Locate the cell with the specified text and output its [x, y] center coordinate. 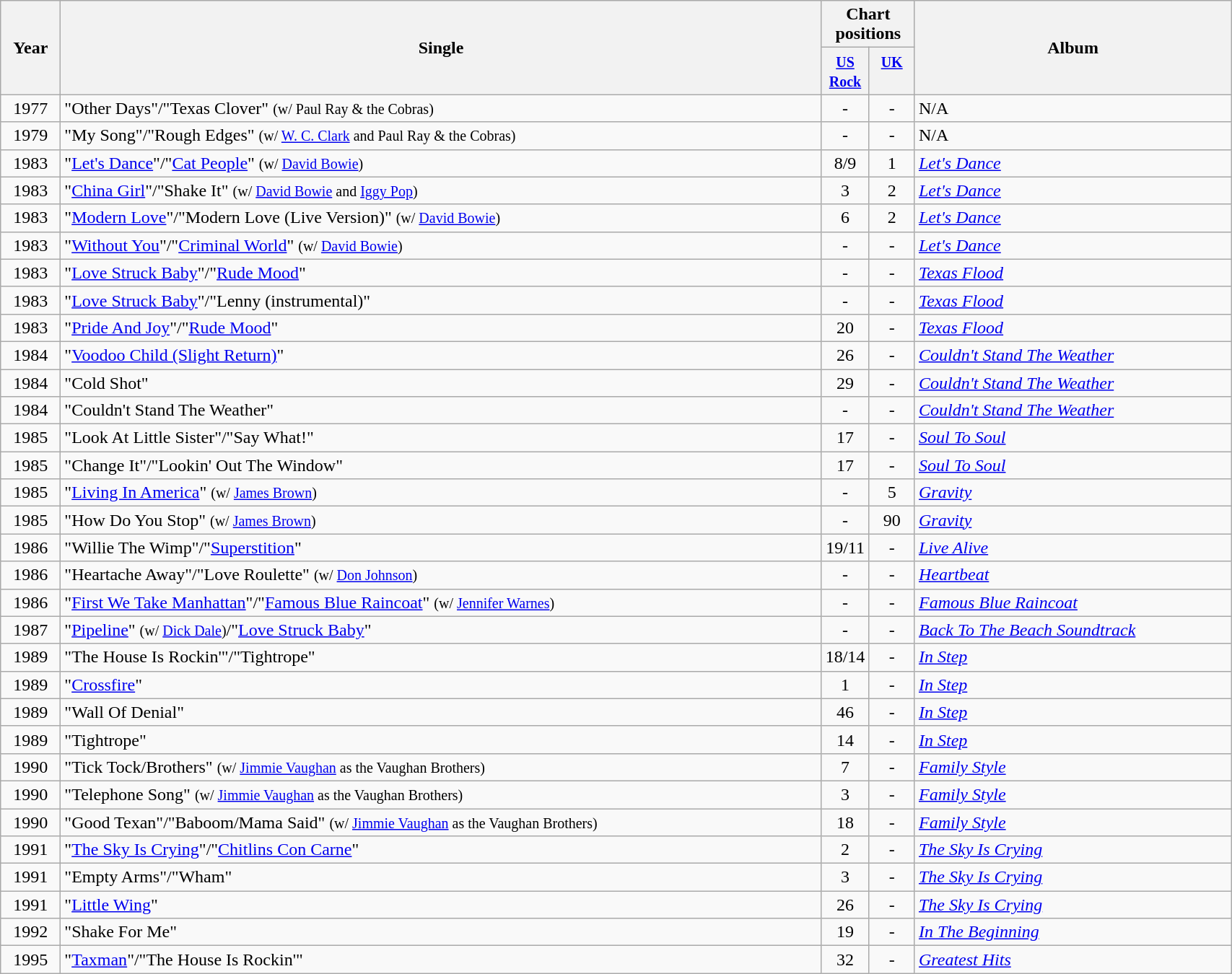
90 [892, 520]
19 [845, 932]
19/11 [845, 548]
Year [30, 48]
Album [1072, 48]
"Living In America" (w/ James Brown) [441, 493]
"Cold Shot" [441, 383]
1977 [30, 108]
1987 [30, 630]
"The House Is Rockin'"/"Tightrope" [441, 657]
"Look At Little Sister"/"Say What!" [441, 438]
UK [892, 71]
18 [845, 822]
"Crossfire" [441, 685]
"First We Take Manhattan"/"Famous Blue Raincoat" (w/ Jennifer Warnes) [441, 602]
"Tightrope" [441, 740]
"Without You"/"Criminal World" (w/ David Bowie) [441, 245]
6 [845, 218]
"Empty Arms"/"Wham" [441, 877]
1979 [30, 136]
"Wall Of Denial" [441, 712]
"Modern Love"/"Modern Love (Live Version)" (w/ David Bowie) [441, 218]
Greatest Hits [1072, 960]
"Other Days"/"Texas Clover" (w/ Paul Ray & the Cobras) [441, 108]
"Tick Tock/Brothers" (w/ Jimmie Vaughan as the Vaughan Brothers) [441, 767]
"Love Struck Baby"/"Rude Mood" [441, 273]
In The Beginning [1072, 932]
Heartbeat [1072, 575]
Famous Blue Raincoat [1072, 602]
"The Sky Is Crying"/"Chitlins Con Carne" [441, 850]
"Pipeline" (w/ Dick Dale)/"Love Struck Baby" [441, 630]
8/9 [845, 163]
"Good Texan"/"Baboom/Mama Said" (w/ Jimmie Vaughan as the Vaughan Brothers) [441, 822]
"Voodoo Child (Slight Return)" [441, 355]
"Taxman"/"The House Is Rockin'" [441, 960]
Back To The Beach Soundtrack [1072, 630]
Chart positions [868, 25]
7 [845, 767]
32 [845, 960]
14 [845, 740]
18/14 [845, 657]
"Shake For Me" [441, 932]
"Let's Dance"/"Cat People" (w/ David Bowie) [441, 163]
"Love Struck Baby"/"Lenny (instrumental)" [441, 300]
1995 [30, 960]
"Telephone Song" (w/ Jimmie Vaughan as the Vaughan Brothers) [441, 794]
"China Girl"/"Shake It" (w/ David Bowie and Iggy Pop) [441, 190]
Single [441, 48]
"Change It"/"Lookin' Out The Window" [441, 465]
"Pride And Joy"/"Rude Mood" [441, 328]
US Rock [845, 71]
Live Alive [1072, 548]
20 [845, 328]
"How Do You Stop" (w/ James Brown) [441, 520]
1992 [30, 932]
"Heartache Away"/"Love Roulette" (w/ Don Johnson) [441, 575]
29 [845, 383]
"My Song"/"Rough Edges" (w/ W. C. Clark and Paul Ray & the Cobras) [441, 136]
5 [892, 493]
46 [845, 712]
"Willie The Wimp"/"Superstition" [441, 548]
"Little Wing" [441, 905]
"Couldn't Stand The Weather" [441, 411]
